From the cell containing the given text, extract its center point as (x, y) coordinate. 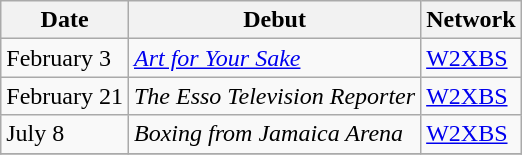
Date (65, 20)
July 8 (65, 134)
Boxing from Jamaica Arena (274, 134)
The Esso Television Reporter (274, 96)
February 3 (65, 58)
Debut (274, 20)
Art for Your Sake (274, 58)
February 21 (65, 96)
Network (471, 20)
